Scan for the cell matching the given text and deliver its [x, y] coordinate at center. 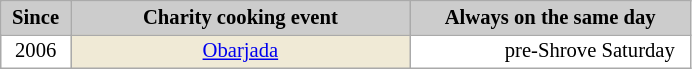
2006 [36, 51]
Charity cooking event [240, 17]
Obarjada [240, 51]
Always on the same day [550, 17]
Since [36, 17]
pre-Shrove Saturday [550, 51]
